From the cell containing the given text, extract its center point as (X, Y) coordinate. 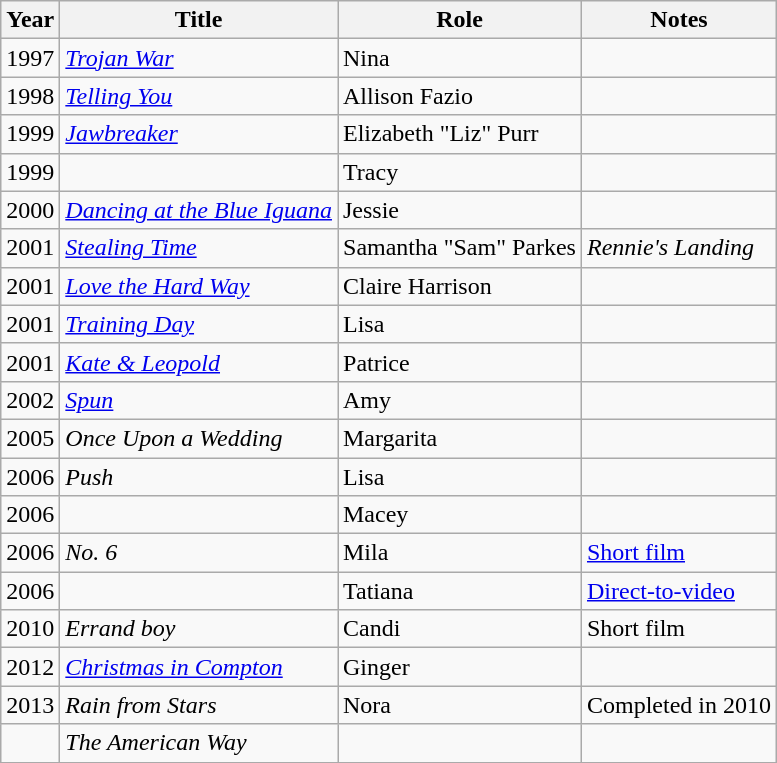
Jawbreaker (199, 134)
Nora (460, 705)
1998 (30, 96)
Love the Hard Way (199, 286)
Direct-to-video (678, 591)
Patrice (460, 362)
Completed in 2010 (678, 705)
Role (460, 20)
Rain from Stars (199, 705)
2002 (30, 400)
Macey (460, 515)
Claire Harrison (460, 286)
Spun (199, 400)
Margarita (460, 438)
Kate & Leopold (199, 362)
Rennie's Landing (678, 248)
2012 (30, 667)
2013 (30, 705)
Jessie (460, 210)
Title (199, 20)
Ginger (460, 667)
Candi (460, 629)
Stealing Time (199, 248)
2010 (30, 629)
1997 (30, 58)
Tracy (460, 172)
Samantha "Sam" Parkes (460, 248)
Telling You (199, 96)
Christmas in Compton (199, 667)
Dancing at the Blue Iguana (199, 210)
Mila (460, 553)
The American Way (199, 743)
No. 6 (199, 553)
Errand boy (199, 629)
Push (199, 477)
Year (30, 20)
Amy (460, 400)
Once Upon a Wedding (199, 438)
Training Day (199, 324)
Tatiana (460, 591)
Nina (460, 58)
2000 (30, 210)
Notes (678, 20)
Allison Fazio (460, 96)
2005 (30, 438)
Elizabeth "Liz" Purr (460, 134)
Trojan War (199, 58)
